Locate the cell with the specified text and output its [x, y] center coordinate. 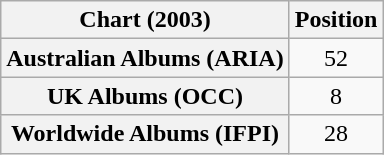
Australian Albums (ARIA) [145, 58]
Chart (2003) [145, 20]
Position [336, 20]
Worldwide Albums (IFPI) [145, 134]
8 [336, 96]
52 [336, 58]
28 [336, 134]
UK Albums (OCC) [145, 96]
